Locate the cell with the specified text and output its (X, Y) center coordinate. 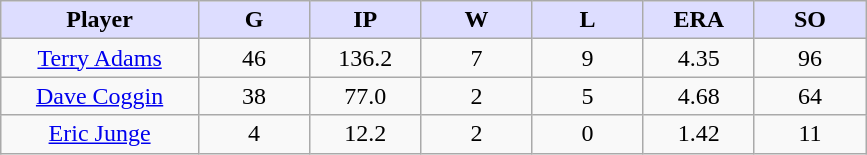
11 (810, 134)
4.68 (698, 96)
4 (254, 134)
Eric Junge (100, 134)
0 (588, 134)
9 (588, 58)
G (254, 20)
SO (810, 20)
136.2 (366, 58)
46 (254, 58)
5 (588, 96)
4.35 (698, 58)
38 (254, 96)
W (476, 20)
IP (366, 20)
Terry Adams (100, 58)
96 (810, 58)
64 (810, 96)
77.0 (366, 96)
12.2 (366, 134)
ERA (698, 20)
1.42 (698, 134)
L (588, 20)
Player (100, 20)
7 (476, 58)
Dave Coggin (100, 96)
